Provide the [X, Y] coordinate of the cell's center where the given text is located.  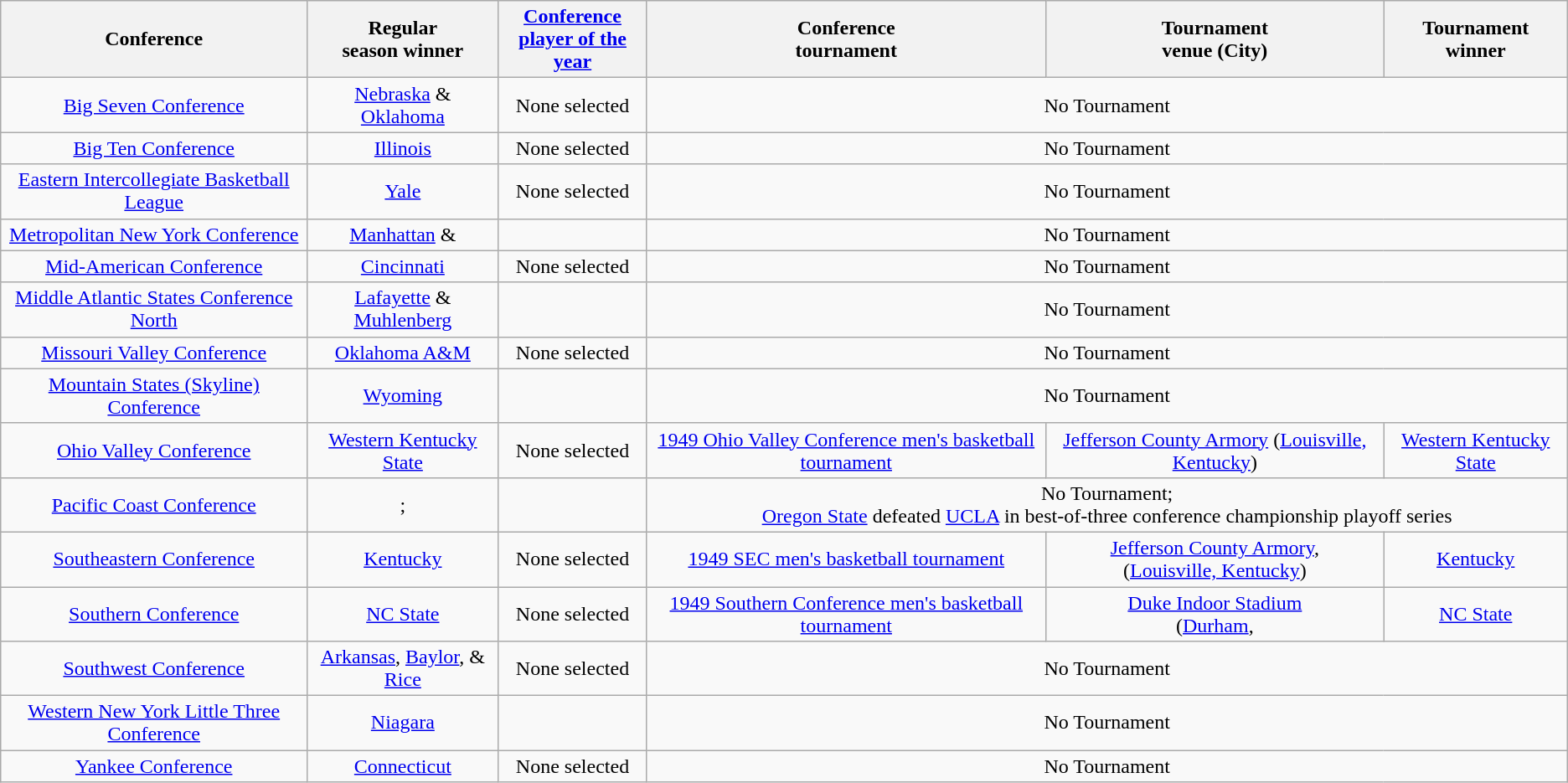
Tournament winner [1476, 39]
Western New York Little Three Conference [154, 724]
; [403, 504]
Niagara [403, 724]
Lafayette & Muhlenberg [403, 310]
Oklahoma A&M [403, 353]
Mountain States (Skyline) Conference [154, 395]
Mid-American Conference [154, 266]
1949 SEC men's basketball tournament [846, 559]
Southern Conference [154, 613]
1949 Ohio Valley Conference men's basketball tournament [846, 451]
Jefferson County Armory (Louisville, Kentucky) [1215, 451]
Nebraska & Oklahoma [403, 106]
Pacific Coast Conference [154, 504]
Missouri Valley Conference [154, 353]
Metropolitan New York Conference [154, 234]
Conference tournament [846, 39]
Yankee Conference [154, 766]
Middle Atlantic States Conference North [154, 310]
Conference player of the year [573, 39]
Regular season winner [403, 39]
Big Ten Conference [154, 148]
Connecticut [403, 766]
Big Seven Conference [154, 106]
Southwest Conference [154, 668]
Manhattan & [403, 234]
Illinois [403, 148]
Arkansas, Baylor, & Rice [403, 668]
Cincinnati [403, 266]
Eastern Intercollegiate Basketball League [154, 191]
Yale [403, 191]
No Tournament;Oregon State defeated UCLA in best-of-three conference championship playoff series [1107, 504]
Ohio Valley Conference [154, 451]
Jefferson County Armory,(Louisville, Kentucky) [1215, 559]
Tournament venue (City) [1215, 39]
Wyoming [403, 395]
1949 Southern Conference men's basketball tournament [846, 613]
Southeastern Conference [154, 559]
Conference [154, 39]
Duke Indoor Stadium(Durham, [1215, 613]
